Determine the (X, Y) coordinate at the center of the cell enclosing the given text.  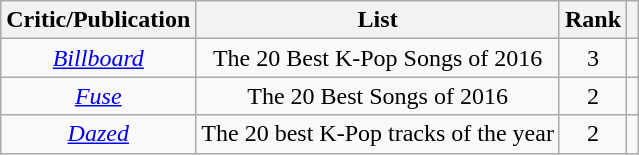
Critic/Publication (98, 20)
Dazed (98, 134)
The 20 best K-Pop tracks of the year (378, 134)
Billboard (98, 58)
Fuse (98, 96)
Rank (592, 20)
3 (592, 58)
List (378, 20)
The 20 Best Songs of 2016 (378, 96)
The 20 Best K-Pop Songs of 2016 (378, 58)
